Search for the cell housing the specified text and yield its [X, Y] center coordinate. 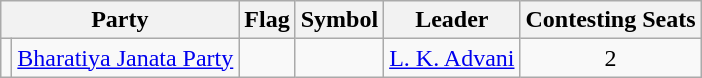
Symbol [339, 20]
Bharatiya Janata Party [126, 58]
Flag [267, 20]
Party [120, 20]
Contesting Seats [610, 20]
L. K. Advani [452, 58]
Leader [452, 20]
2 [610, 58]
